Find where the given text appears and provide that cell's center as (x, y) coordinate. 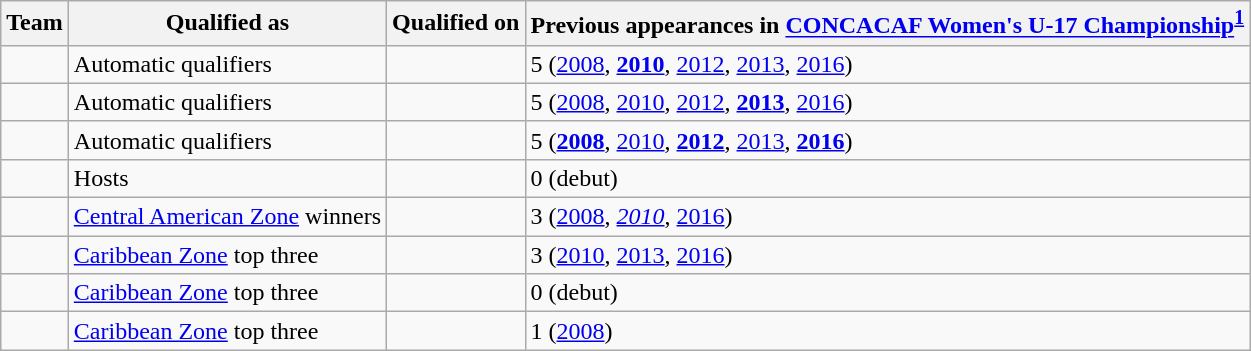
Hosts (227, 178)
Previous appearances in CONCACAF Women's U-17 Championship1 (888, 24)
Team (35, 24)
1 (2008) (888, 331)
Central American Zone winners (227, 217)
3 (2008, 2010, 2016) (888, 217)
Qualified on (456, 24)
3 (2010, 2013, 2016) (888, 255)
Qualified as (227, 24)
